Determine the [X, Y] coordinate at the center of the cell enclosing the given text.  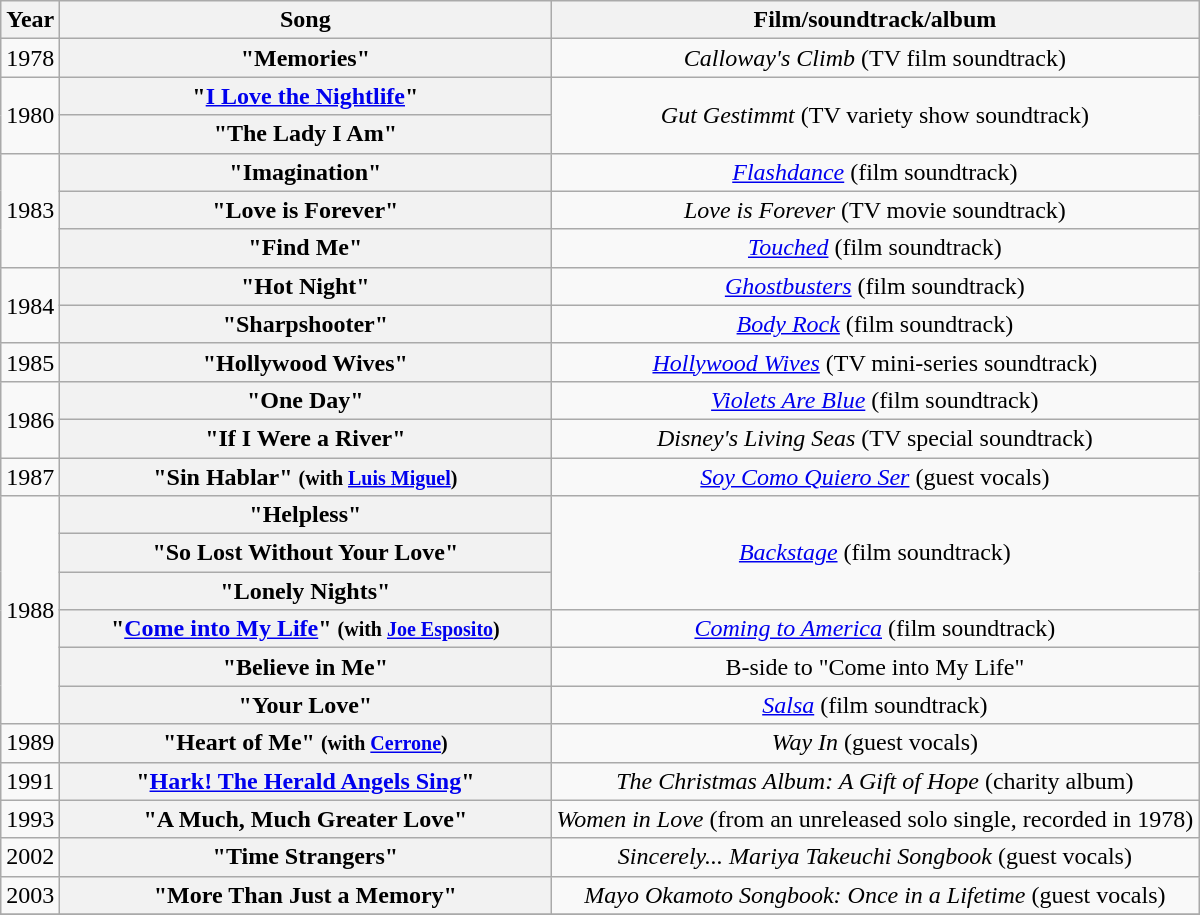
"Heart of Me" (with Cerrone) [306, 743]
"The Lady I Am" [306, 134]
Backstage (film soundtrack) [875, 553]
Calloway's Climb (TV film soundtrack) [875, 58]
"One Day" [306, 400]
"Your Love" [306, 705]
1987 [30, 477]
Sincerely... Mariya Takeuchi Songbook (guest vocals) [875, 857]
Soy Como Quiero Ser (guest vocals) [875, 477]
Violets Are Blue (film soundtrack) [875, 400]
Women in Love (from an unreleased solo single, recorded in 1978) [875, 819]
"Lonely Nights" [306, 591]
1989 [30, 743]
1993 [30, 819]
"Hollywood Wives" [306, 362]
Song [306, 20]
"Come into My Life" (with Joe Esposito) [306, 629]
"A Much, Much Greater Love" [306, 819]
Coming to America (film soundtrack) [875, 629]
"Sharpshooter" [306, 324]
Film/soundtrack/album [875, 20]
"Time Strangers" [306, 857]
The Christmas Album: A Gift of Hope (charity album) [875, 781]
Flashdance (film soundtrack) [875, 172]
Hollywood Wives (TV mini-series soundtrack) [875, 362]
"Love is Forever" [306, 210]
1983 [30, 210]
Touched (film soundtrack) [875, 248]
1980 [30, 115]
"Hark! The Herald Angels Sing" [306, 781]
2003 [30, 895]
Way In (guest vocals) [875, 743]
"Believe in Me" [306, 667]
1991 [30, 781]
2002 [30, 857]
Salsa (film soundtrack) [875, 705]
1988 [30, 610]
"Imagination" [306, 172]
"More Than Just a Memory" [306, 895]
1984 [30, 305]
B-side to "Come into My Life" [875, 667]
Body Rock (film soundtrack) [875, 324]
Disney's Living Seas (TV special soundtrack) [875, 438]
"If I Were a River" [306, 438]
"Memories" [306, 58]
Gut Gestimmt (TV variety show soundtrack) [875, 115]
"Sin Hablar" (with Luis Miguel) [306, 477]
1985 [30, 362]
"Helpless" [306, 515]
1986 [30, 419]
"So Lost Without Your Love" [306, 553]
Love is Forever (TV movie soundtrack) [875, 210]
"Find Me" [306, 248]
Year [30, 20]
"I Love the Nightlife" [306, 96]
1978 [30, 58]
"Hot Night" [306, 286]
Ghostbusters (film soundtrack) [875, 286]
Mayo Okamoto Songbook: Once in a Lifetime (guest vocals) [875, 895]
